Return [X, Y] of the center of cell containing provided text 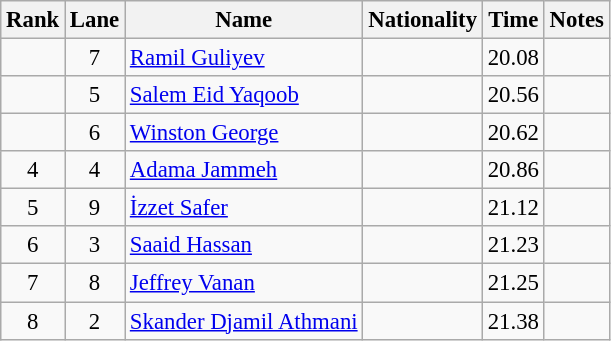
Skander Djamil Athmani [244, 321]
Nationality [422, 20]
Name [244, 20]
Saaid Hassan [244, 245]
20.56 [513, 95]
Ramil Guliyev [244, 58]
Jeffrey Vanan [244, 283]
20.62 [513, 133]
9 [95, 208]
20.86 [513, 170]
Adama Jammeh [244, 170]
Rank [33, 20]
21.12 [513, 208]
İzzet Safer [244, 208]
Salem Eid Yaqoob [244, 95]
21.38 [513, 321]
20.08 [513, 58]
21.23 [513, 245]
21.25 [513, 283]
2 [95, 321]
Notes [576, 20]
Winston George [244, 133]
3 [95, 245]
Lane [95, 20]
Time [513, 20]
